Pinpoint the cell where the given text exists, returning its (X, Y) midpoint coordinate. 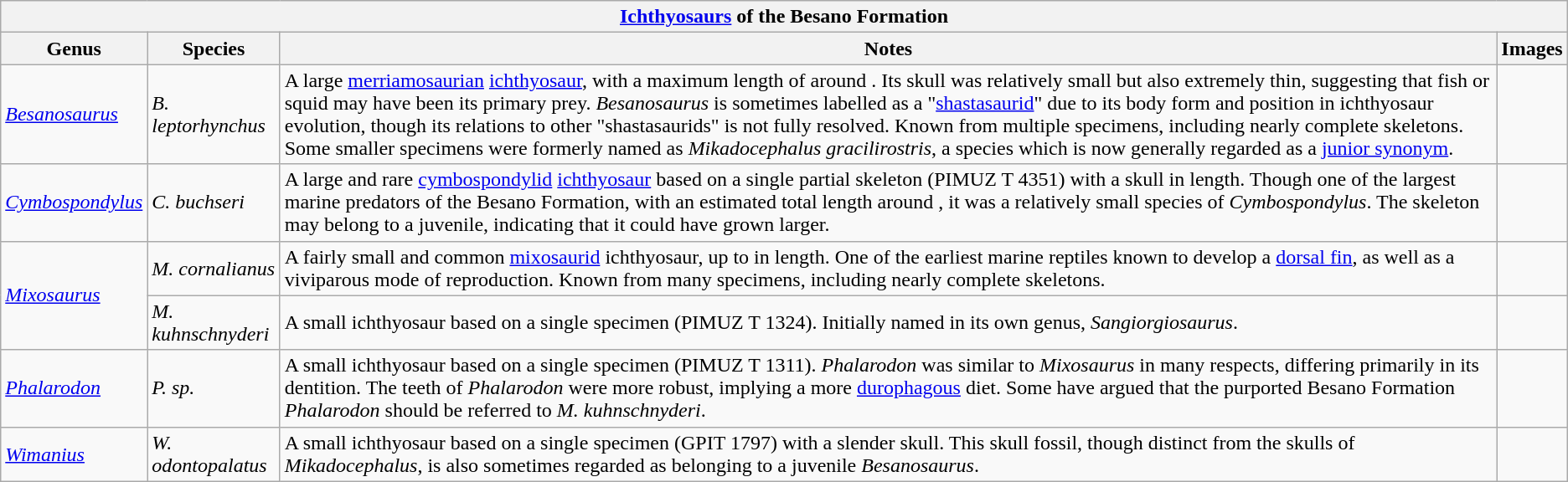
Besanosaurus (74, 114)
Mixosaurus (74, 295)
Ichthyosaurs of the Besano Formation (784, 17)
Phalarodon (74, 388)
B. leptorhynchus (214, 114)
Species (214, 49)
M. cornalianus (214, 268)
Images (1532, 49)
Notes (888, 49)
M. kuhnschnyderi (214, 323)
C. buchseri (214, 203)
P. sp. (214, 388)
Genus (74, 49)
Cymbospondylus (74, 203)
Wimanius (74, 454)
W. odontopalatus (214, 454)
A small ichthyosaur based on a single specimen (PIMUZ T 1324). Initially named in its own genus, Sangiorgiosaurus. (888, 323)
